Pinpoint the cell where the given text exists, returning its (x, y) midpoint coordinate. 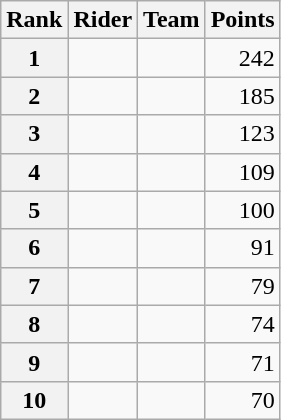
Team (172, 20)
Rider (103, 20)
6 (34, 248)
185 (242, 96)
74 (242, 324)
Points (242, 20)
3 (34, 134)
9 (34, 362)
109 (242, 172)
10 (34, 400)
71 (242, 362)
1 (34, 58)
5 (34, 210)
91 (242, 248)
70 (242, 400)
79 (242, 286)
123 (242, 134)
7 (34, 286)
100 (242, 210)
8 (34, 324)
4 (34, 172)
2 (34, 96)
Rank (34, 20)
242 (242, 58)
